Determine the (X, Y) coordinate at the center of the cell enclosing the given text.  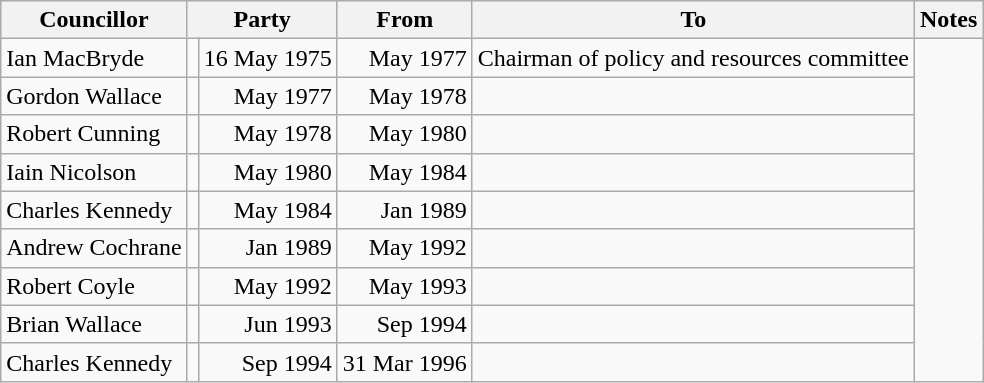
Gordon Wallace (94, 96)
Ian MacBryde (94, 58)
Andrew Cochrane (94, 248)
Iain Nicolson (94, 172)
Brian Wallace (94, 324)
To (693, 20)
31 Mar 1996 (404, 362)
Party (262, 20)
Robert Coyle (94, 286)
Jun 1993 (268, 324)
From (404, 20)
Councillor (94, 20)
May 1993 (404, 286)
16 May 1975 (268, 58)
Chairman of policy and resources committee (693, 58)
Robert Cunning (94, 134)
Notes (949, 20)
